Locate the cell with the specified text and output its [x, y] center coordinate. 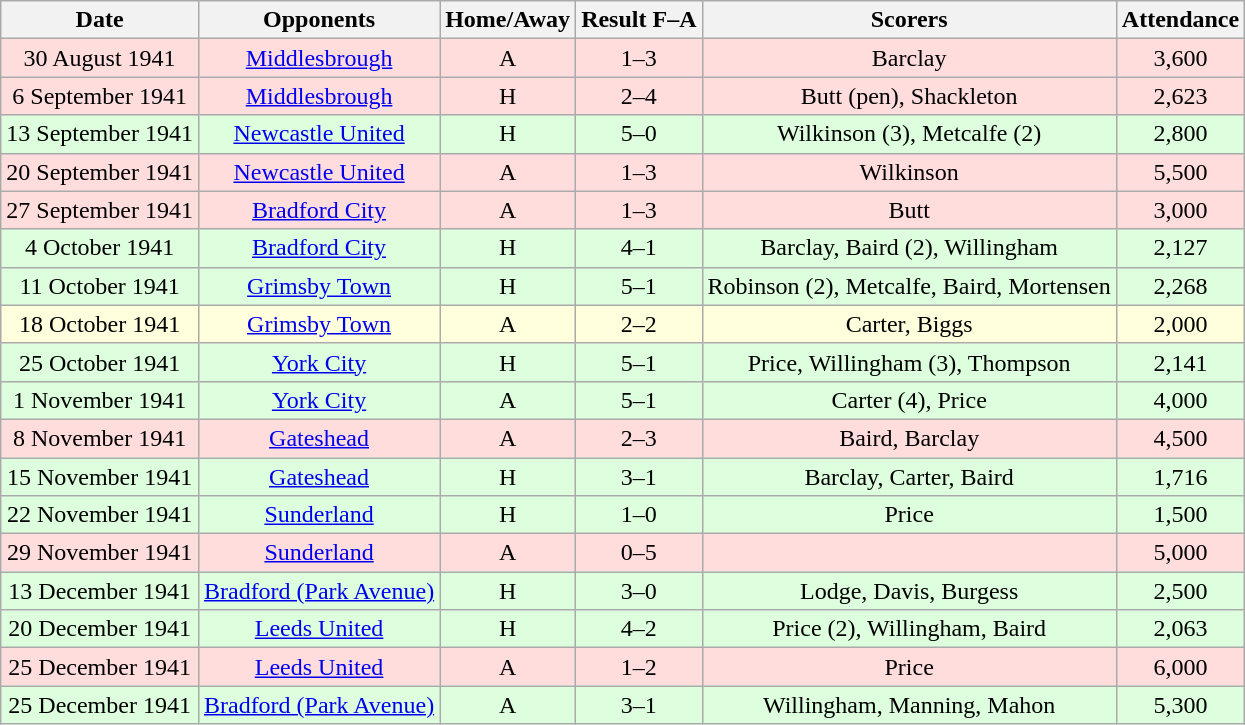
8 November 1941 [100, 438]
2,500 [1180, 591]
Baird, Barclay [909, 438]
Lodge, Davis, Burgess [909, 591]
11 October 1941 [100, 286]
Scorers [909, 20]
Wilkinson (3), Metcalfe (2) [909, 134]
Carter, Biggs [909, 324]
30 August 1941 [100, 58]
2,127 [1180, 248]
Attendance [1180, 20]
Butt (pen), Shackleton [909, 96]
22 November 1941 [100, 515]
3,000 [1180, 210]
29 November 1941 [100, 553]
5,300 [1180, 705]
Butt [909, 210]
13 September 1941 [100, 134]
1–2 [639, 667]
2–3 [639, 438]
4 October 1941 [100, 248]
2–4 [639, 96]
Opponents [318, 20]
2,268 [1180, 286]
Price (2), Willingham, Baird [909, 629]
Date [100, 20]
Robinson (2), Metcalfe, Baird, Mortensen [909, 286]
4–2 [639, 629]
Barclay, Baird (2), Willingham [909, 248]
6,000 [1180, 667]
20 September 1941 [100, 172]
4–1 [639, 248]
5,500 [1180, 172]
4,500 [1180, 438]
15 November 1941 [100, 477]
0–5 [639, 553]
Price, Willingham (3), Thompson [909, 362]
2,141 [1180, 362]
Carter (4), Price [909, 400]
3–0 [639, 591]
18 October 1941 [100, 324]
2,000 [1180, 324]
Willingham, Manning, Mahon [909, 705]
4,000 [1180, 400]
Barclay [909, 58]
2,623 [1180, 96]
1,716 [1180, 477]
Barclay, Carter, Baird [909, 477]
Home/Away [508, 20]
13 December 1941 [100, 591]
5,000 [1180, 553]
20 December 1941 [100, 629]
Result F–A [639, 20]
1 November 1941 [100, 400]
1–0 [639, 515]
25 October 1941 [100, 362]
5–0 [639, 134]
Wilkinson [909, 172]
27 September 1941 [100, 210]
2,800 [1180, 134]
3,600 [1180, 58]
2,063 [1180, 629]
1,500 [1180, 515]
2–2 [639, 324]
6 September 1941 [100, 96]
